For the text-containing cell, return its midpoint in (X, Y) coordinate format. 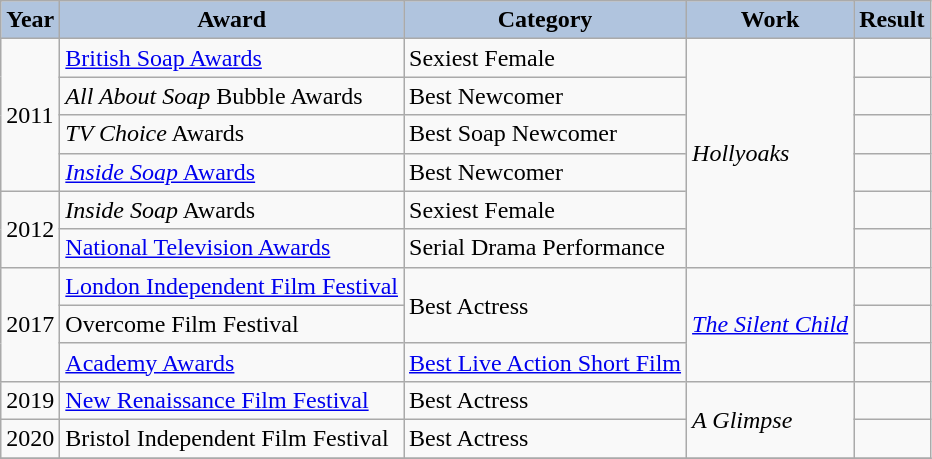
Year (30, 20)
London Independent Film Festival (232, 286)
Best Soap Newcomer (546, 134)
British Soap Awards (232, 58)
Overcome Film Festival (232, 324)
Academy Awards (232, 362)
Hollyoaks (770, 153)
All About Soap Bubble Awards (232, 96)
TV Choice Awards (232, 134)
Award (232, 20)
Serial Drama Performance (546, 248)
Work (770, 20)
2011 (30, 115)
2020 (30, 438)
New Renaissance Film Festival (232, 400)
Result (892, 20)
Bristol Independent Film Festival (232, 438)
2012 (30, 229)
Best Live Action Short Film (546, 362)
2017 (30, 324)
The Silent Child (770, 324)
Category (546, 20)
A Glimpse (770, 419)
National Television Awards (232, 248)
2019 (30, 400)
